Capture the cell that displays the provided text and extract its (X, Y) central coordinate. 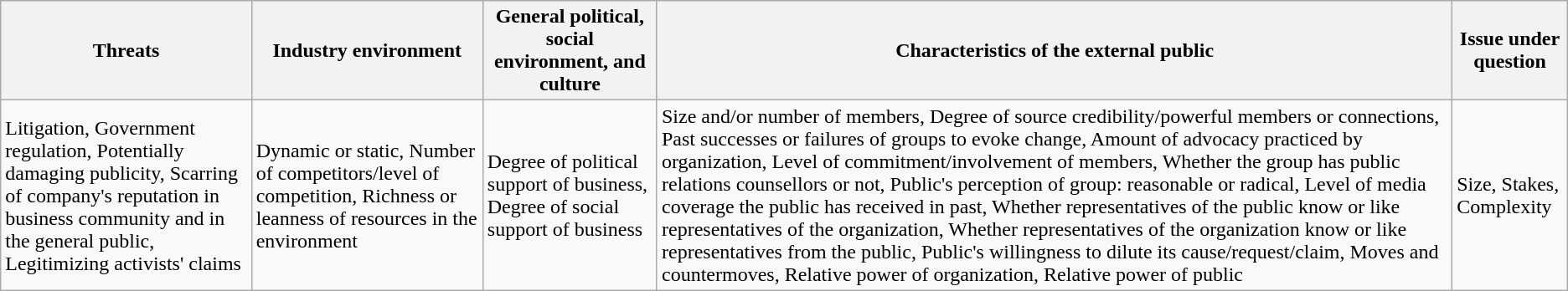
Size, Stakes, Complexity (1510, 196)
Threats (126, 50)
Dynamic or static, Number of competitors/level of competition, Richness or leanness of resources in the environment (367, 196)
General political, social environment, and culture (570, 50)
Characteristics of the external public (1054, 50)
Degree of political support of business, Degree of social support of business (570, 196)
Industry environment (367, 50)
Issue under question (1510, 50)
